Return [x, y] of the center of cell containing provided text 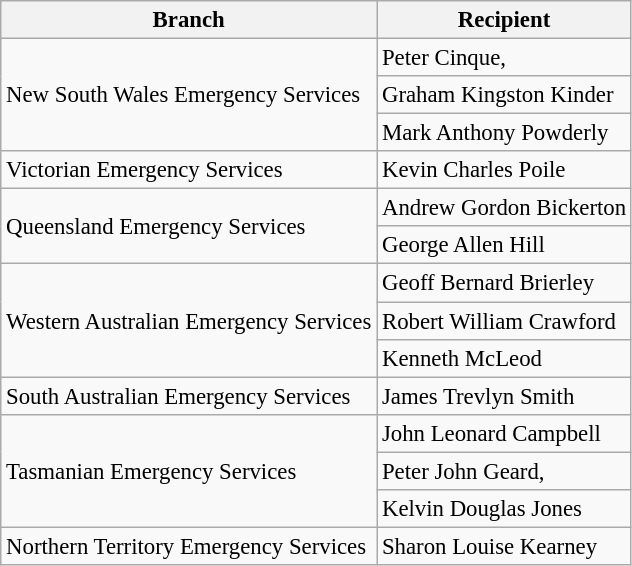
Sharon Louise Kearney [504, 546]
Peter Cinque, [504, 58]
Geoff Bernard Brierley [504, 283]
Kelvin Douglas Jones [504, 509]
Tasmanian Emergency Services [189, 470]
Western Australian Emergency Services [189, 320]
Kenneth McLeod [504, 358]
Kevin Charles Poile [504, 170]
Peter John Geard, [504, 471]
James Trevlyn Smith [504, 396]
John Leonard Campbell [504, 433]
Andrew Gordon Bickerton [504, 208]
Victorian Emergency Services [189, 170]
Graham Kingston Kinder [504, 95]
Queensland Emergency Services [189, 226]
Branch [189, 20]
South Australian Emergency Services [189, 396]
Robert William Crawford [504, 321]
Mark Anthony Powderly [504, 133]
New South Wales Emergency Services [189, 96]
Recipient [504, 20]
George Allen Hill [504, 245]
Northern Territory Emergency Services [189, 546]
